From the cell containing the given text, extract its center point as [x, y] coordinate. 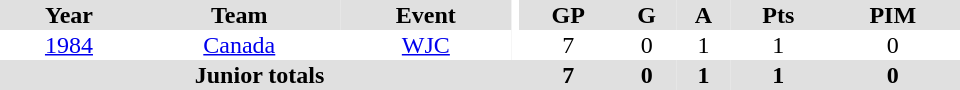
G [646, 15]
Canada [240, 45]
Team [240, 15]
Event [426, 15]
Pts [778, 15]
WJC [426, 45]
1984 [69, 45]
A [704, 15]
Year [69, 15]
GP [568, 15]
Junior totals [260, 75]
PIM [893, 15]
